Detect which cell encompasses the target text, then output its (x, y) center coordinate. 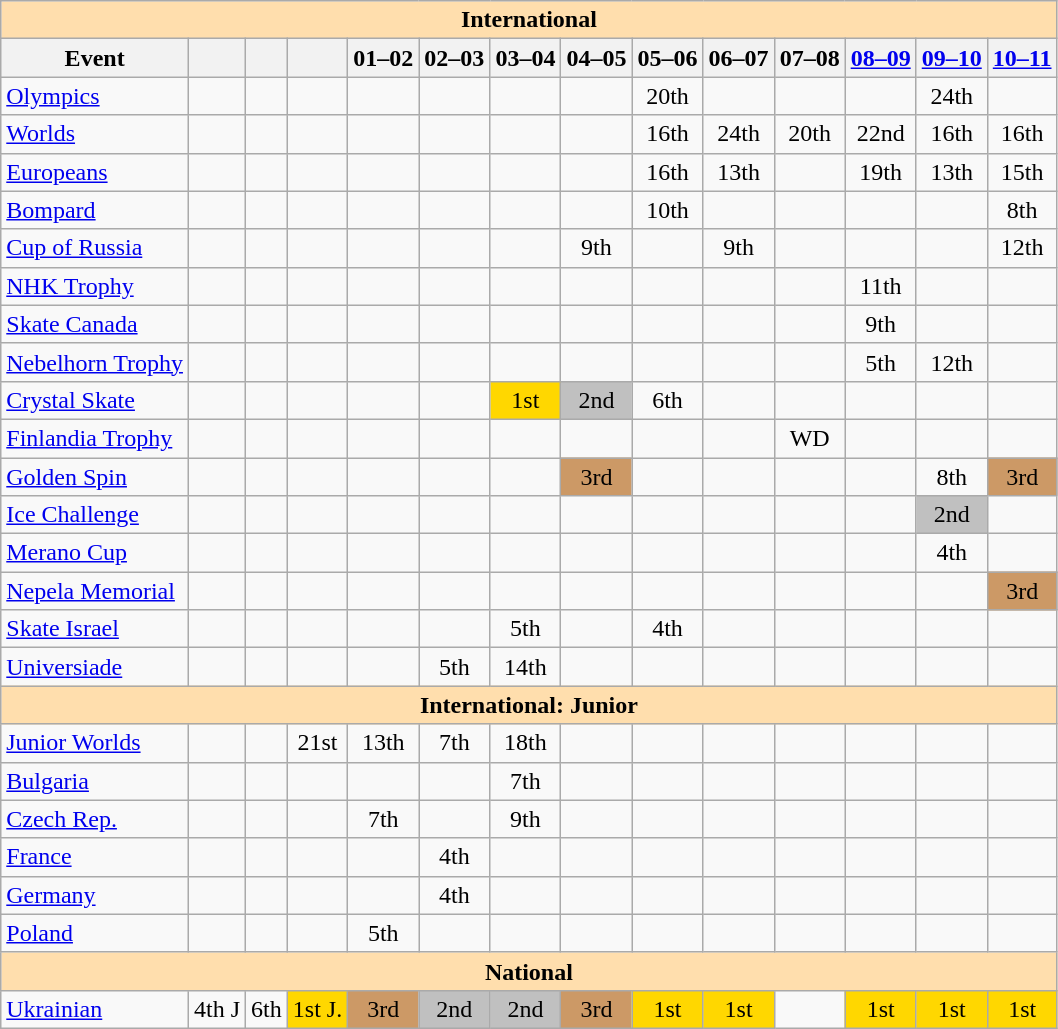
Merano Cup (95, 553)
WD (810, 438)
Golden Spin (95, 477)
04–05 (596, 58)
Nepela Memorial (95, 591)
15th (1022, 172)
Ukrainian (95, 1009)
22nd (880, 134)
Europeans (95, 172)
11th (880, 286)
19th (880, 172)
Bulgaria (95, 781)
05–06 (668, 58)
01–02 (384, 58)
France (95, 857)
Skate Israel (95, 629)
02–03 (454, 58)
International: Junior (529, 705)
18th (526, 743)
21st (317, 743)
10th (668, 210)
08–09 (880, 58)
Olympics (95, 96)
NHK Trophy (95, 286)
Universiade (95, 667)
National (529, 971)
Czech Rep. (95, 819)
Worlds (95, 134)
1st J. (317, 1009)
4th J (216, 1009)
Crystal Skate (95, 400)
14th (526, 667)
Junior Worlds (95, 743)
10–11 (1022, 58)
Skate Canada (95, 324)
Nebelhorn Trophy (95, 362)
Cup of Russia (95, 248)
07–08 (810, 58)
09–10 (952, 58)
Ice Challenge (95, 515)
Poland (95, 933)
Bompard (95, 210)
Germany (95, 895)
03–04 (526, 58)
International (529, 20)
Event (95, 58)
Finlandia Trophy (95, 438)
06–07 (738, 58)
